Identify which cell holds the provided text, then report its (X, Y) central coordinate. 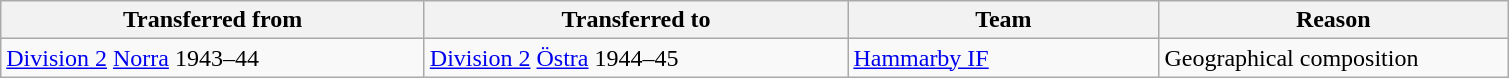
Reason (1334, 20)
Division 2 Norra 1943–44 (213, 58)
Transferred to (636, 20)
Hammarby IF (1004, 58)
Team (1004, 20)
Transferred from (213, 20)
Division 2 Östra 1944–45 (636, 58)
Geographical composition (1334, 58)
